Capture the cell that displays the provided text and extract its (x, y) central coordinate. 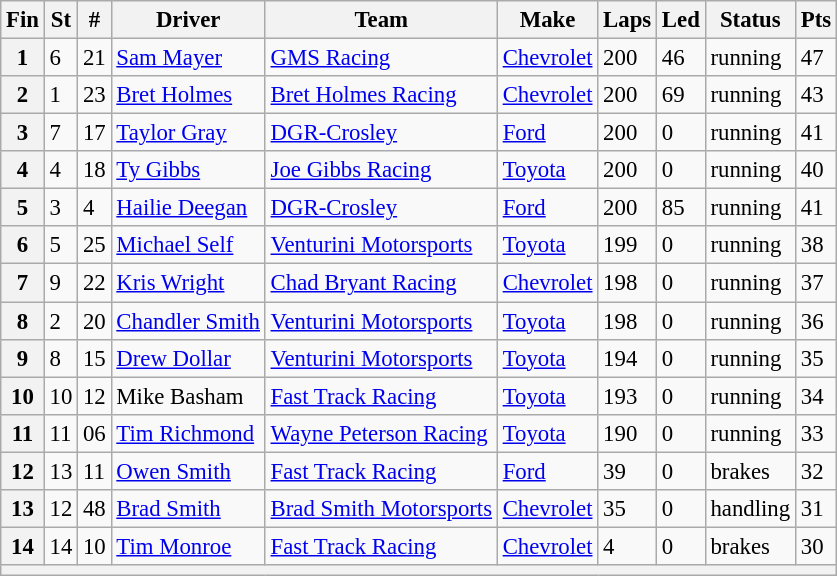
31 (816, 509)
Chandler Smith (188, 321)
Tim Monroe (188, 546)
23 (94, 95)
Michael Self (188, 245)
32 (816, 471)
Owen Smith (188, 471)
193 (628, 396)
20 (94, 321)
22 (94, 283)
33 (816, 433)
17 (94, 133)
06 (94, 433)
Brad Smith Motorsports (381, 509)
Joe Gibbs Racing (381, 170)
Bret Holmes Racing (381, 95)
Driver (188, 20)
Brad Smith (188, 509)
38 (816, 245)
43 (816, 95)
21 (94, 58)
40 (816, 170)
Sam Mayer (188, 58)
18 (94, 170)
69 (682, 95)
Drew Dollar (188, 358)
Led (682, 20)
Make (547, 20)
47 (816, 58)
Bret Holmes (188, 95)
handling (750, 509)
Ty Gibbs (188, 170)
# (94, 20)
199 (628, 245)
Mike Basham (188, 396)
Kris Wright (188, 283)
Hailie Deegan (188, 208)
St (60, 20)
Fin (23, 20)
46 (682, 58)
Taylor Gray (188, 133)
Team (381, 20)
30 (816, 546)
25 (94, 245)
37 (816, 283)
Laps (628, 20)
48 (94, 509)
GMS Racing (381, 58)
194 (628, 358)
85 (682, 208)
34 (816, 396)
Tim Richmond (188, 433)
Chad Bryant Racing (381, 283)
15 (94, 358)
190 (628, 433)
39 (628, 471)
Status (750, 20)
Pts (816, 20)
Wayne Peterson Racing (381, 433)
36 (816, 321)
